Return [x, y] of the center of cell containing provided text 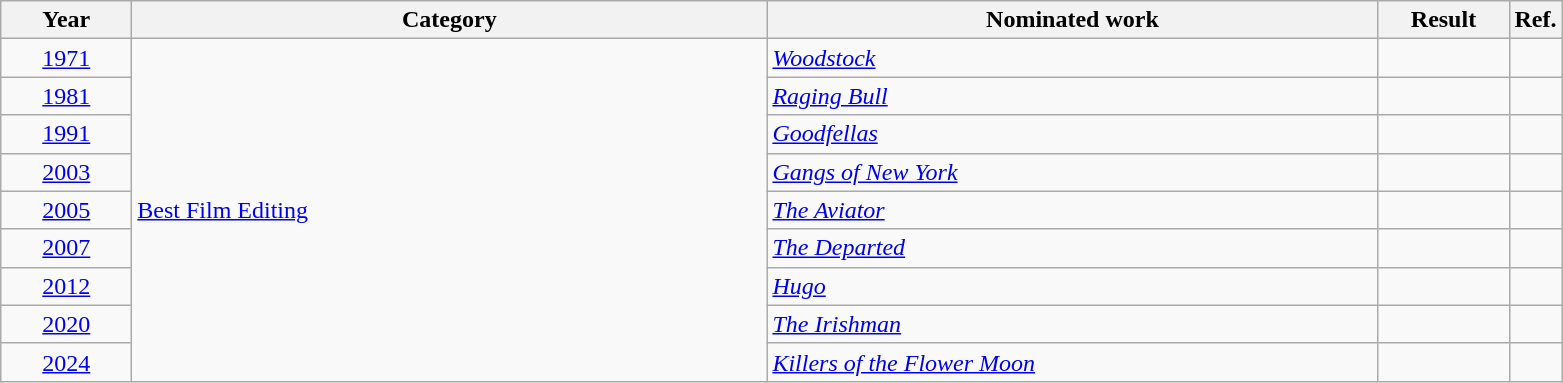
Gangs of New York [1072, 172]
The Aviator [1072, 210]
Result [1444, 20]
Hugo [1072, 286]
Ref. [1536, 20]
2012 [66, 286]
2007 [66, 248]
2020 [66, 324]
2005 [66, 210]
1981 [66, 96]
Nominated work [1072, 20]
The Departed [1072, 248]
1991 [66, 134]
Goodfellas [1072, 134]
Category [450, 20]
The Irishman [1072, 324]
2024 [66, 362]
Killers of the Flower Moon [1072, 362]
2003 [66, 172]
Best Film Editing [450, 210]
Raging Bull [1072, 96]
Year [66, 20]
1971 [66, 58]
Woodstock [1072, 58]
